Determine the (X, Y) coordinate at the center of the cell enclosing the given text.  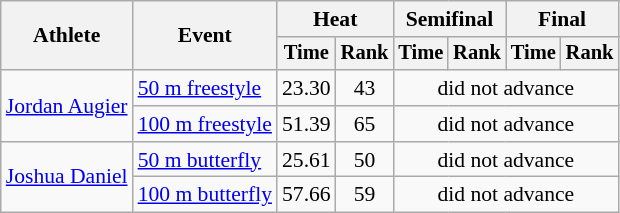
Athlete (67, 36)
50 m butterfly (205, 160)
50 m freestyle (205, 88)
65 (365, 124)
25.61 (306, 160)
100 m butterfly (205, 195)
23.30 (306, 88)
57.66 (306, 195)
Heat (335, 19)
Final (562, 19)
Jordan Augier (67, 106)
50 (365, 160)
43 (365, 88)
59 (365, 195)
Joshua Daniel (67, 178)
Semifinal (449, 19)
100 m freestyle (205, 124)
51.39 (306, 124)
Event (205, 36)
